Scan for the cell matching the given text and deliver its [x, y] coordinate at center. 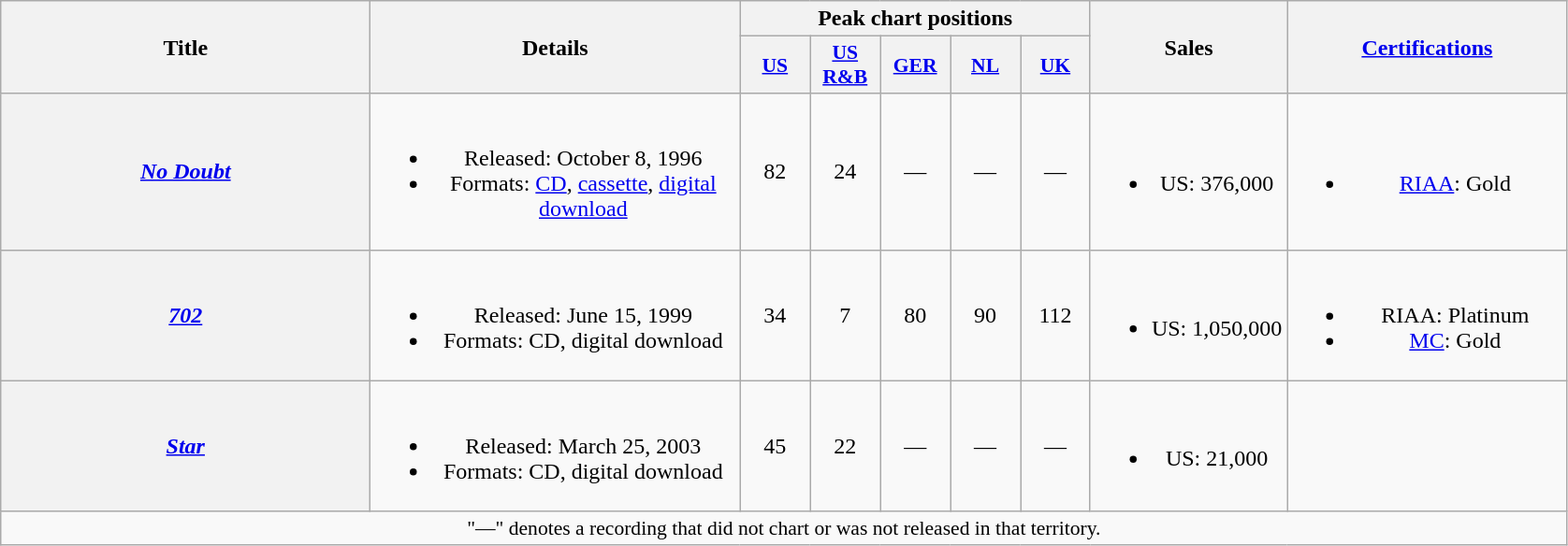
Sales [1188, 47]
Released: March 25, 2003Formats: CD, digital download [556, 446]
"—" denotes a recording that did not chart or was not released in that territory. [784, 528]
24 [846, 172]
45 [775, 446]
22 [846, 446]
US: 376,000 [1188, 172]
Certifications [1428, 47]
34 [775, 315]
UK [1055, 65]
RIAA: PlatinumMC: Gold [1428, 315]
90 [986, 315]
Released: June 15, 1999Formats: CD, digital download [556, 315]
702 [185, 315]
80 [915, 315]
112 [1055, 315]
US: 21,000 [1188, 446]
82 [775, 172]
Peak chart positions [915, 19]
Details [556, 47]
Star [185, 446]
US R&B [846, 65]
Title [185, 47]
No Doubt [185, 172]
7 [846, 315]
US [775, 65]
US: 1,050,000 [1188, 315]
RIAA: Gold [1428, 172]
GER [915, 65]
Released: October 8, 1996Formats: CD, cassette, digital download [556, 172]
NL [986, 65]
